Capture the cell that displays the provided text and extract its (x, y) central coordinate. 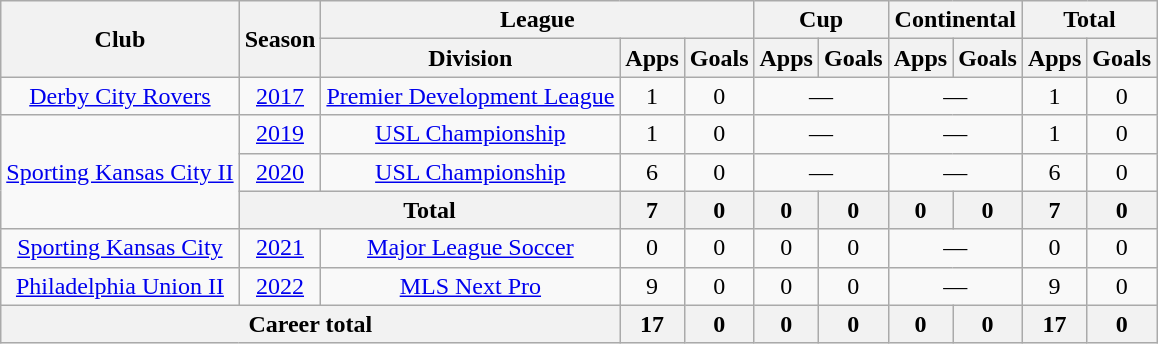
Club (120, 39)
MLS Next Pro (470, 286)
Continental (955, 20)
2017 (280, 96)
Philadelphia Union II (120, 286)
Premier Development League (470, 96)
2020 (280, 172)
2019 (280, 134)
Career total (310, 324)
Cup (821, 20)
League (538, 20)
Season (280, 39)
Division (470, 58)
Sporting Kansas City II (120, 172)
Major League Soccer (470, 248)
Sporting Kansas City (120, 248)
Derby City Rovers (120, 96)
2022 (280, 286)
2021 (280, 248)
